For the text-containing cell, return its midpoint in (x, y) coordinate format. 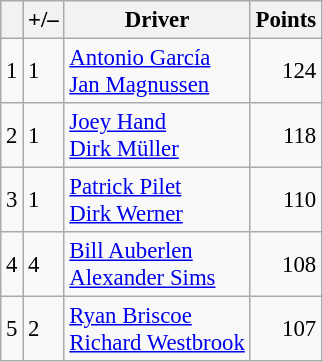
5 (12, 330)
3 (12, 200)
Driver (157, 20)
Patrick Pilet Dirk Werner (157, 200)
Bill Auberlen Alexander Sims (157, 264)
118 (286, 136)
Antonio García Jan Magnussen (157, 72)
108 (286, 264)
+/– (44, 20)
107 (286, 330)
124 (286, 72)
110 (286, 200)
Joey Hand Dirk Müller (157, 136)
Points (286, 20)
Ryan Briscoe Richard Westbrook (157, 330)
